Search for the cell housing the specified text and yield its (x, y) center coordinate. 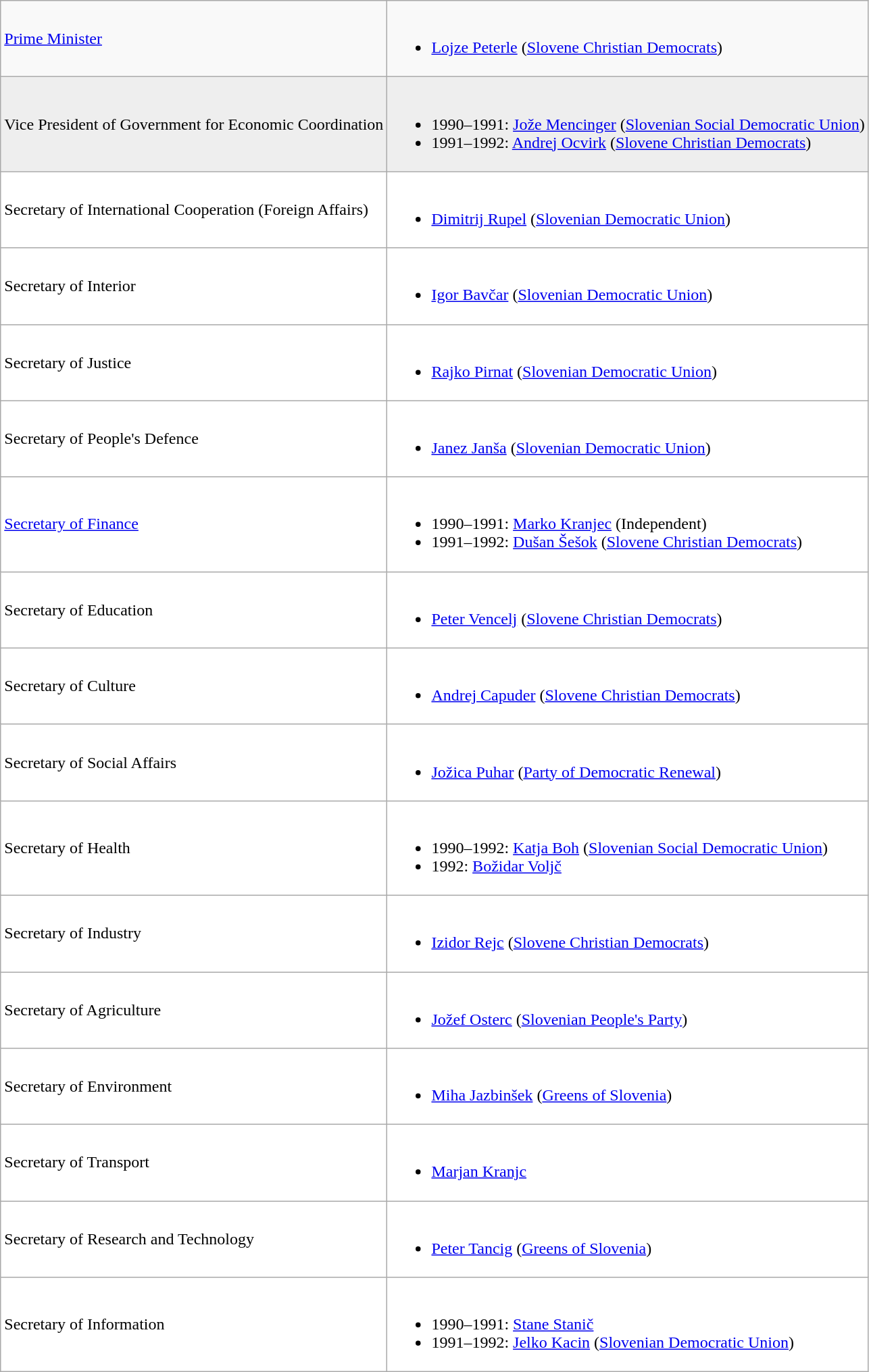
Prime Minister (194, 39)
Secretary of Justice (194, 362)
Secretary of People's Defence (194, 439)
1990–1991: Jože Mencinger (Slovenian Social Democratic Union)1991–1992: Andrej Ocvirk (Slovene Christian Democrats) (628, 124)
Secretary of Social Affairs (194, 762)
Peter Tancig (Greens of Slovenia) (628, 1239)
1990–1991: Marko Kranjec (Independent)1991–1992: Dušan Šešok (Slovene Christian Democrats) (628, 524)
Jožica Puhar (Party of Democratic Renewal) (628, 762)
Secretary of Transport (194, 1163)
Rajko Pirnat (Slovenian Democratic Union) (628, 362)
Miha Jazbinšek (Greens of Slovenia) (628, 1086)
Jožef Osterc (Slovenian People's Party) (628, 1009)
Marjan Kranjc (628, 1163)
Secretary of Health (194, 848)
Secretary of Culture (194, 686)
Secretary of Interior (194, 286)
Lojze Peterle (Slovene Christian Democrats) (628, 39)
Igor Bavčar (Slovenian Democratic Union) (628, 286)
Secretary of Agriculture (194, 1009)
Secretary of Finance (194, 524)
Vice President of Government for Economic Coordination (194, 124)
Secretary of International Cooperation (Foreign Affairs) (194, 209)
Janez Janša (Slovenian Democratic Union) (628, 439)
Peter Vencelj (Slovene Christian Democrats) (628, 609)
Secretary of Information (194, 1325)
Secretary of Environment (194, 1086)
Secretary of Education (194, 609)
1990–1991: Stane Stanič1991–1992: Jelko Kacin (Slovenian Democratic Union) (628, 1325)
Dimitrij Rupel (Slovenian Democratic Union) (628, 209)
Izidor Rejc (Slovene Christian Democrats) (628, 934)
Andrej Capuder (Slovene Christian Democrats) (628, 686)
Secretary of Research and Technology (194, 1239)
Secretary of Industry (194, 934)
1990–1992: Katja Boh (Slovenian Social Democratic Union)1992: Božidar Voljč (628, 848)
